For the text-containing cell, return its midpoint in (x, y) coordinate format. 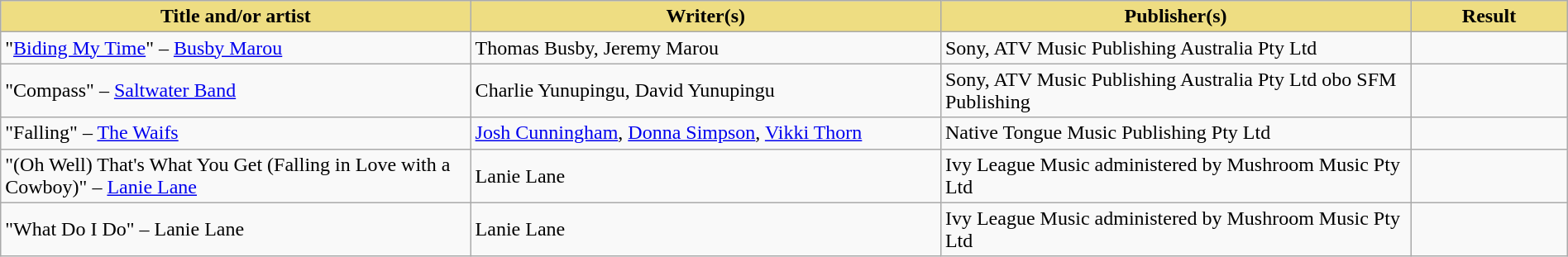
Title and/or artist (236, 17)
Sony, ATV Music Publishing Australia Pty Ltd (1175, 48)
"(Oh Well) That's What You Get (Falling in Love with a Cowboy)" – Lanie Lane (236, 175)
"What Do I Do" – Lanie Lane (236, 230)
"Compass" – Saltwater Band (236, 91)
Sony, ATV Music Publishing Australia Pty Ltd obo SFM Publishing (1175, 91)
"Biding My Time" – Busby Marou (236, 48)
Native Tongue Music Publishing Pty Ltd (1175, 133)
Josh Cunningham, Donna Simpson, Vikki Thorn (705, 133)
Publisher(s) (1175, 17)
Thomas Busby, Jeremy Marou (705, 48)
Result (1489, 17)
"Falling" – The Waifs (236, 133)
Charlie Yunupingu, David Yunupingu (705, 91)
Writer(s) (705, 17)
